Capture the cell that displays the provided text and extract its [X, Y] central coordinate. 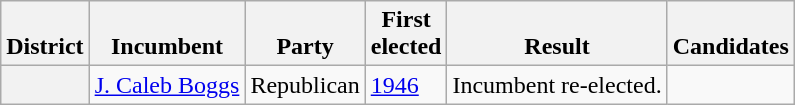
Party [305, 34]
Incumbent re-elected. [557, 85]
Incumbent [167, 34]
District [45, 34]
Candidates [730, 34]
J. Caleb Boggs [167, 85]
Republican [305, 85]
Firstelected [406, 34]
1946 [406, 85]
Result [557, 34]
